Output the (x, y) coordinate of the center of the cell containing the given text.  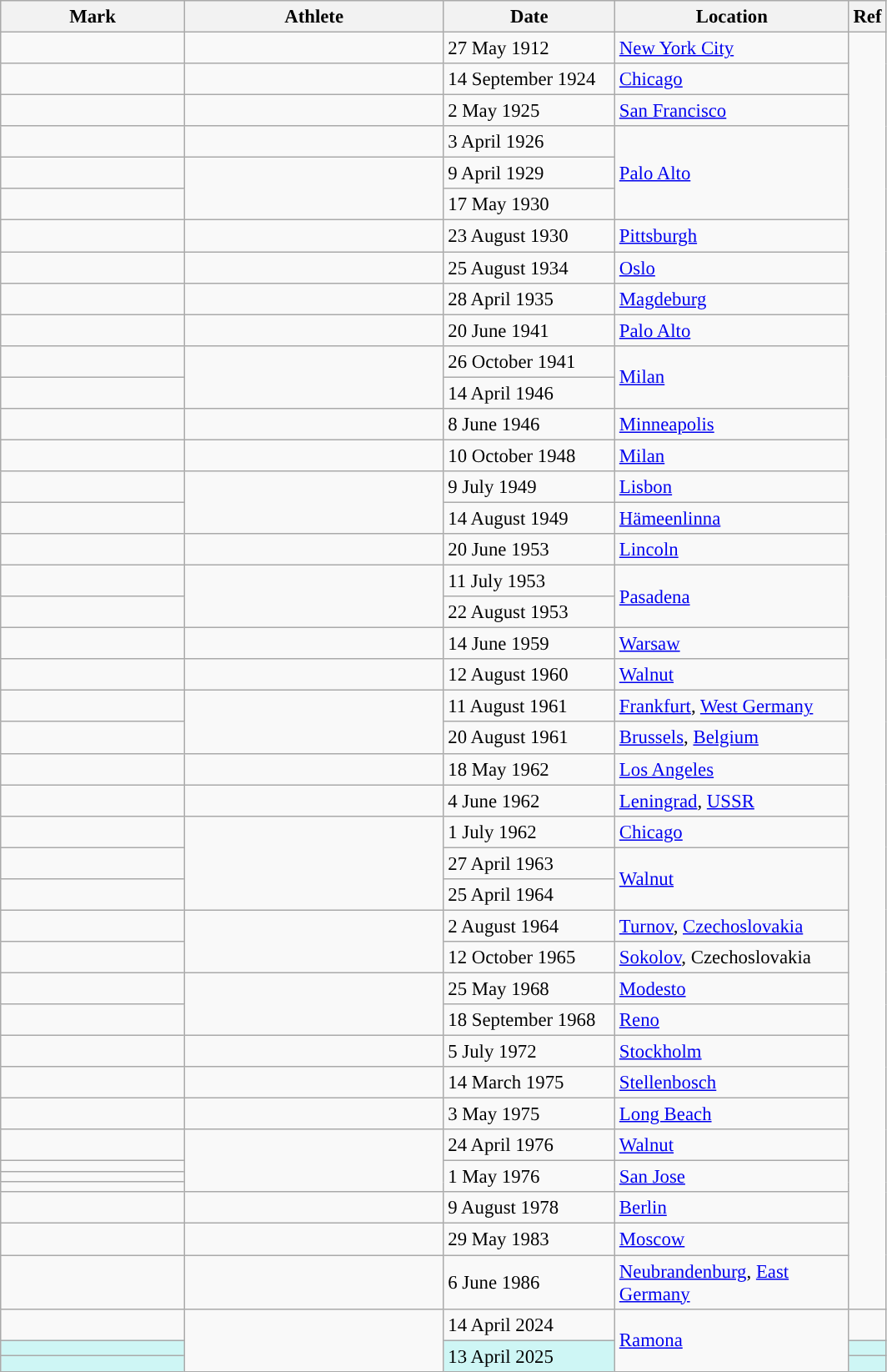
10 October 1948 (529, 455)
5 July 1972 (529, 1052)
20 June 1953 (529, 550)
14 April 1946 (529, 393)
Leningrad, USSR (732, 801)
Hämeenlinna (732, 518)
Los Angeles (732, 769)
12 October 1965 (529, 957)
Magdeburg (732, 299)
Moscow (732, 1239)
Pittsburgh (732, 236)
23 August 1930 (529, 236)
Modesto (732, 988)
25 May 1968 (529, 988)
8 June 1946 (529, 425)
1 July 1962 (529, 832)
14 August 1949 (529, 518)
Turnov, Czechoslovakia (732, 926)
18 May 1962 (529, 769)
Warsaw (732, 644)
Stockholm (732, 1052)
New York City (732, 48)
6 June 1986 (529, 1283)
24 April 1976 (529, 1145)
Lincoln (732, 550)
Ramona (732, 1339)
14 June 1959 (529, 644)
11 August 1961 (529, 706)
20 June 1941 (529, 330)
3 May 1975 (529, 1114)
2 May 1925 (529, 111)
Stellenbosch (732, 1083)
27 May 1912 (529, 48)
26 October 1941 (529, 361)
Date (529, 17)
14 April 2024 (529, 1324)
20 August 1961 (529, 738)
Berlin (732, 1209)
9 August 1978 (529, 1209)
2 August 1964 (529, 926)
Lisbon (732, 487)
Minneapolis (732, 425)
Long Beach (732, 1114)
14 September 1924 (529, 79)
25 April 1964 (529, 895)
25 August 1934 (529, 268)
14 March 1975 (529, 1083)
13 April 2025 (529, 1356)
17 May 1930 (529, 204)
3 April 1926 (529, 142)
Pasadena (732, 597)
Location (732, 17)
1 May 1976 (529, 1177)
Mark (93, 17)
9 July 1949 (529, 487)
Ref (867, 17)
Reno (732, 1020)
San Francisco (732, 111)
11 July 1953 (529, 581)
22 August 1953 (529, 612)
27 April 1963 (529, 863)
Frankfurt, West Germany (732, 706)
Oslo (732, 268)
Brussels, Belgium (732, 738)
San Jose (732, 1177)
Sokolov, Czechoslovakia (732, 957)
28 April 1935 (529, 299)
Athlete (313, 17)
4 June 1962 (529, 801)
Neubrandenburg, East Germany (732, 1283)
18 September 1968 (529, 1020)
12 August 1960 (529, 675)
29 May 1983 (529, 1239)
9 April 1929 (529, 173)
